Provide the [x, y] coordinate of the cell's center where the given text is located.  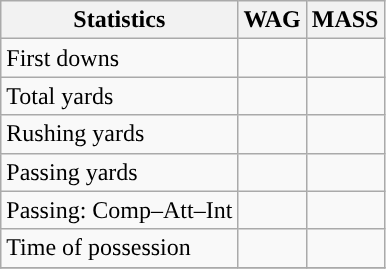
First downs [120, 58]
MASS [345, 20]
Statistics [120, 20]
Total yards [120, 96]
Rushing yards [120, 134]
Passing yards [120, 172]
WAG [272, 20]
Passing: Comp–Att–Int [120, 210]
Time of possession [120, 248]
